Identify which cell holds the provided text, then report its [x, y] central coordinate. 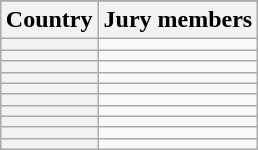
Jury members [178, 20]
Country [49, 20]
